Detect which cell encompasses the target text, then output its (X, Y) center coordinate. 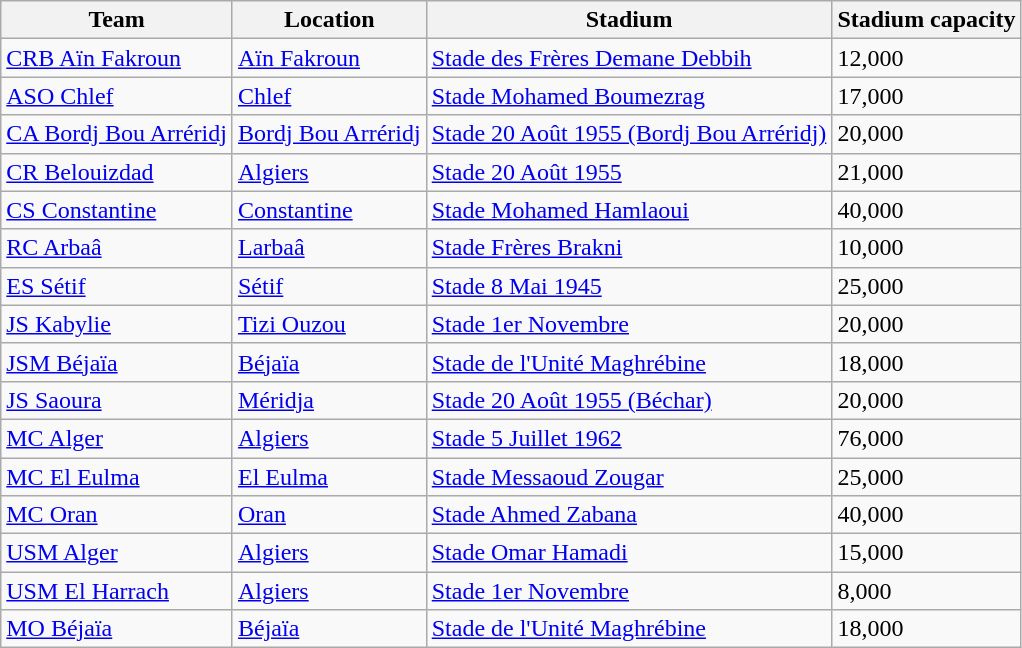
21,000 (926, 172)
Constantine (329, 210)
Larbaâ (329, 248)
El Eulma (329, 477)
Team (117, 20)
15,000 (926, 553)
ASO Chlef (117, 96)
MC El Eulma (117, 477)
Stade 8 Mai 1945 (629, 286)
CS Constantine (117, 210)
Stade Ahmed Zabana (629, 515)
12,000 (926, 58)
76,000 (926, 438)
Stade Frères Brakni (629, 248)
17,000 (926, 96)
CR Belouizdad (117, 172)
Bordj Bou Arréridj (329, 134)
USM El Harrach (117, 591)
RC Arbaâ (117, 248)
Stadium capacity (926, 20)
Stade Mohamed Boumezrag (629, 96)
Stade Mohamed Hamlaoui (629, 210)
CA Bordj Bou Arréridj (117, 134)
JS Kabylie (117, 324)
Stade Omar Hamadi (629, 553)
JS Saoura (117, 400)
MC Oran (117, 515)
MO Béjaïa (117, 629)
Oran (329, 515)
Stade 5 Juillet 1962 (629, 438)
Stade Messaoud Zougar (629, 477)
MC Alger (117, 438)
Stade des Frères Demane Debbih (629, 58)
Sétif (329, 286)
Stade 20 Août 1955 (Béchar) (629, 400)
Stadium (629, 20)
10,000 (926, 248)
8,000 (926, 591)
ES Sétif (117, 286)
Stade 20 Août 1955 (629, 172)
Stade 20 Août 1955 (Bordj Bou Arréridj) (629, 134)
Location (329, 20)
Méridja (329, 400)
CRB Aïn Fakroun (117, 58)
JSM Béjaïa (117, 362)
Chlef (329, 96)
Tizi Ouzou (329, 324)
Aïn Fakroun (329, 58)
USM Alger (117, 553)
